Pinpoint the cell where the given text exists, returning its [X, Y] midpoint coordinate. 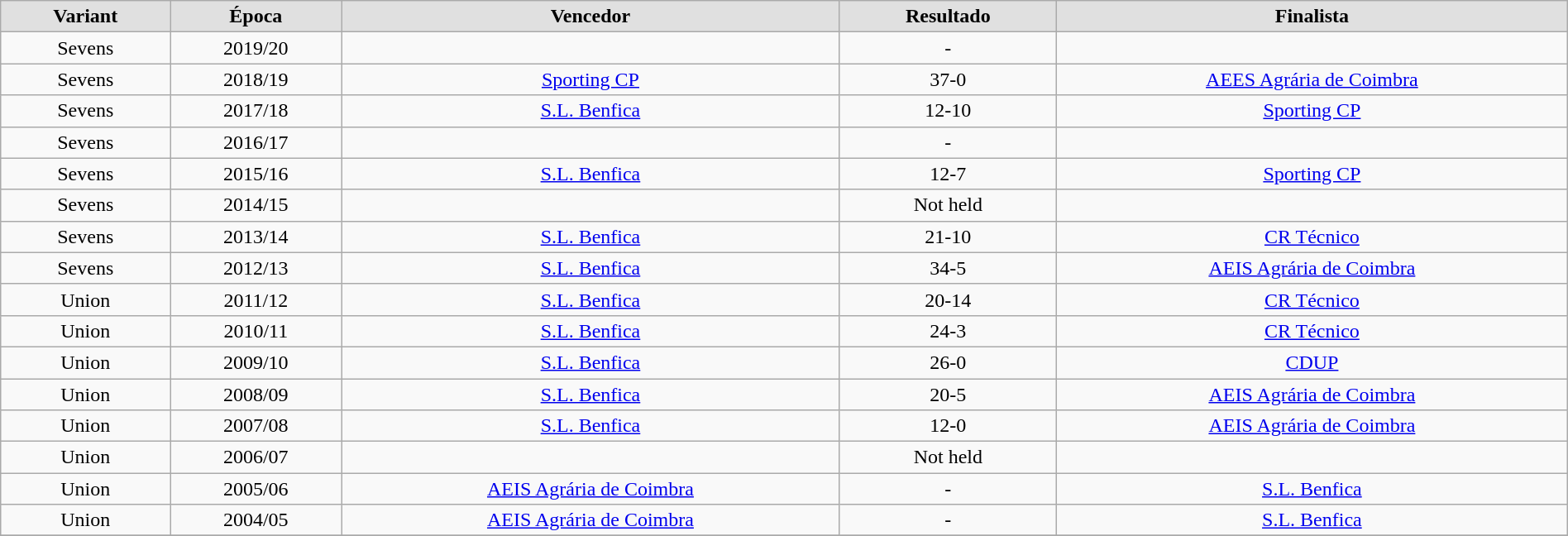
Finalista [1312, 17]
2017/18 [256, 111]
26-0 [948, 362]
12-0 [948, 426]
21-10 [948, 237]
2010/11 [256, 331]
2006/07 [256, 457]
20-14 [948, 299]
2018/19 [256, 79]
2014/15 [256, 205]
AEES Agrária de Coimbra [1312, 79]
2004/05 [256, 520]
2015/16 [256, 174]
Variant [86, 17]
37-0 [948, 79]
2011/12 [256, 299]
2005/06 [256, 489]
12-7 [948, 174]
CDUP [1312, 362]
20-5 [948, 395]
Época [256, 17]
12-10 [948, 111]
2016/17 [256, 142]
34-5 [948, 268]
Resultado [948, 17]
2007/08 [256, 426]
2013/14 [256, 237]
2008/09 [256, 395]
2019/20 [256, 48]
24-3 [948, 331]
2009/10 [256, 362]
Vencedor [590, 17]
2012/13 [256, 268]
